Pinpoint the cell where the given text exists, returning its [X, Y] midpoint coordinate. 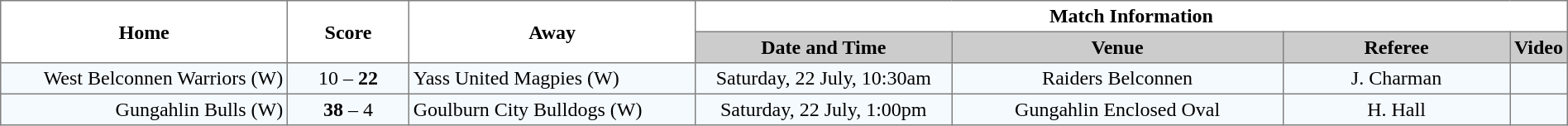
Video [1539, 47]
Score [347, 31]
Away [552, 31]
Gungahlin Bulls (W) [144, 109]
Saturday, 22 July, 1:00pm [824, 109]
West Belconnen Warriors (W) [144, 79]
H. Hall [1396, 109]
10 – 22 [347, 79]
Goulburn City Bulldogs (W) [552, 109]
Match Information [1131, 17]
J. Charman [1396, 79]
Date and Time [824, 47]
Home [144, 31]
Gungahlin Enclosed Oval [1118, 109]
38 – 4 [347, 109]
Yass United Magpies (W) [552, 79]
Saturday, 22 July, 10:30am [824, 79]
Raiders Belconnen [1118, 79]
Referee [1396, 47]
Venue [1118, 47]
